Return [x, y] of the center of cell containing provided text 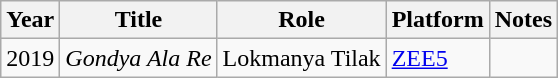
Year [30, 20]
Gondya Ala Re [138, 58]
ZEE5 [438, 58]
Role [302, 20]
Platform [438, 20]
Title [138, 20]
2019 [30, 58]
Notes [523, 20]
Lokmanya Tilak [302, 58]
